Return the (x, y) coordinate for the center point of the cell that contains the specified text.  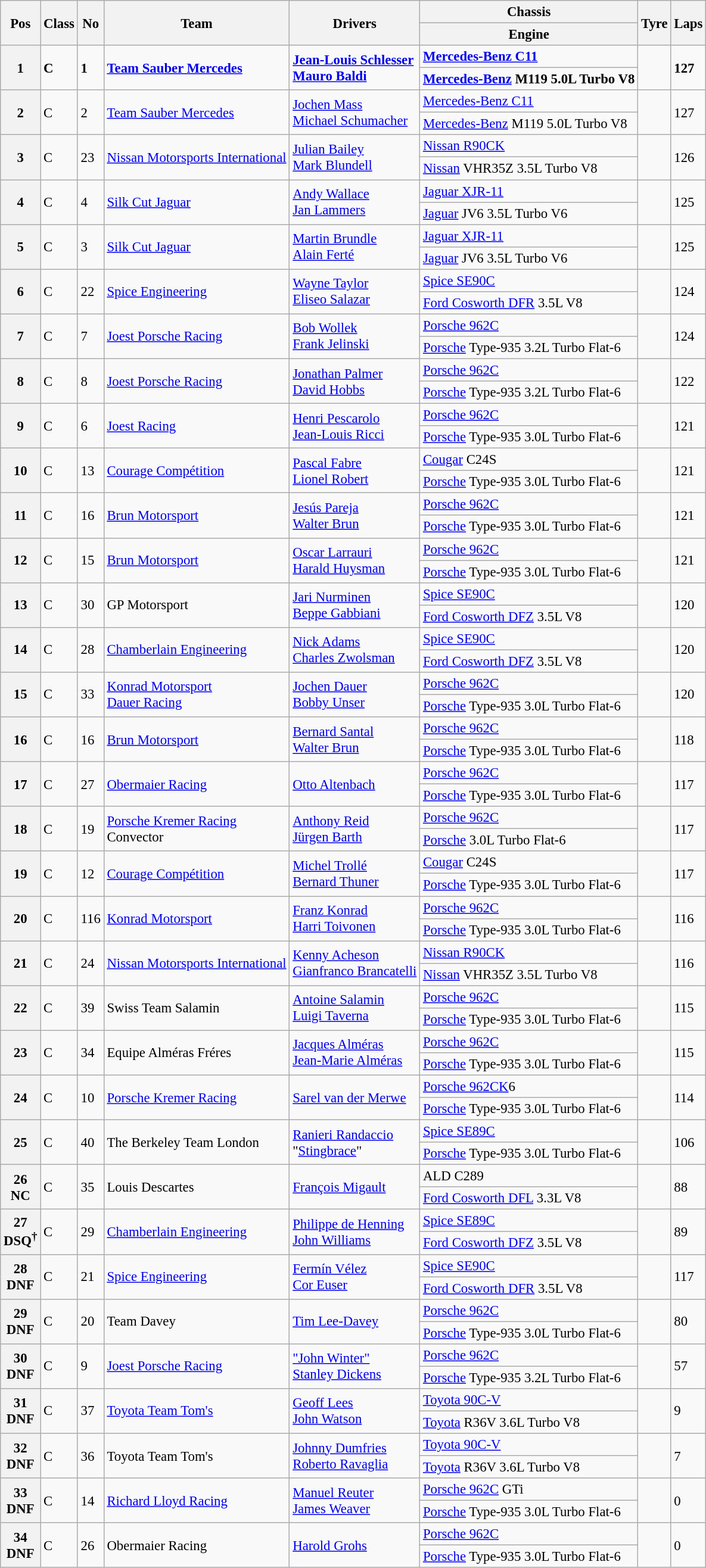
Porsche Kremer Racing Convector (197, 829)
Sarel van der Merwe (355, 1097)
Franz Konrad Harri Toivonen (355, 918)
Ford Cosworth DFL 3.3L V8 (529, 1198)
30 (91, 605)
Jean-Louis Schlesser Mauro Baldi (355, 68)
30DNF (20, 1366)
35 (91, 1187)
Nick Adams Charles Zwolsman (355, 650)
Manuel Reuter James Weaver (355, 1501)
89 (689, 1232)
18 (20, 829)
Jesús Pareja Walter Brun (355, 516)
28DNF (20, 1277)
No (91, 23)
Jacques Alméras Jean-Marie Alméras (355, 1053)
"John Winter" Stanley Dickens (355, 1366)
Laps (689, 23)
27DSQ† (20, 1232)
ALD C289 (529, 1176)
80 (689, 1321)
Julian Bailey Mark Blundell (355, 157)
5 (20, 247)
Porsche 962C GTi (529, 1489)
Porsche 962CK6 (529, 1086)
118 (689, 740)
Richard Lloyd Racing (197, 1501)
Konrad Motorsport (197, 918)
Team (197, 23)
Fermín Vélez Cor Euser (355, 1277)
Andy Wallace Jan Lammers (355, 202)
26NC (20, 1187)
Johnny Dumfries Roberto Ravaglia (355, 1455)
26 (91, 1545)
39 (91, 1008)
Harold Grohs (355, 1545)
Antoine Salamin Luigi Taverna (355, 1008)
Kenny Acheson Gianfranco Brancatelli (355, 964)
Pascal Fabre Lionel Robert (355, 470)
Henri Pescarolo Jean-Louis Ricci (355, 426)
Konrad Motorsport Dauer Racing (197, 694)
29 (91, 1232)
Anthony Reid Jürgen Barth (355, 829)
17 (20, 784)
Philippe de Henning John Williams (355, 1232)
Equipe Alméras Fréres (197, 1053)
Swiss Team Salamin (197, 1008)
114 (689, 1097)
Porsche Kremer Racing (197, 1097)
Jochen Mass Michael Schumacher (355, 112)
Jonathan Palmer David Hobbs (355, 381)
27 (91, 784)
GP Motorsport (197, 605)
Jochen Dauer Bobby Unser (355, 694)
11 (20, 516)
Louis Descartes (197, 1187)
Martin Brundle Alain Ferté (355, 247)
29DNF (20, 1321)
The Berkeley Team London (197, 1142)
Michel Trollé Bernard Thuner (355, 874)
Class (60, 23)
Ranieri Randaccio "Stingbrace" (355, 1142)
40 (91, 1142)
Tyre (654, 23)
33 (91, 694)
Team Davey (197, 1321)
33DNF (20, 1501)
106 (689, 1142)
122 (689, 381)
Wayne Taylor Eliseo Salazar (355, 292)
Otto Altenbach (355, 784)
31DNF (20, 1411)
126 (689, 157)
Joest Racing (197, 426)
François Migault (355, 1187)
Chassis (529, 12)
28 (91, 650)
88 (689, 1187)
Drivers (355, 23)
Porsche 3.0L Turbo Flat-6 (529, 840)
Bernard Santal Walter Brun (355, 740)
Engine (529, 35)
34 (91, 1053)
Oscar Larrauri Harald Huysman (355, 560)
Jari Nurminen Beppe Gabbiani (355, 605)
Bob Wollek Frank Jelinski (355, 336)
32DNF (20, 1455)
Pos (20, 23)
Tim Lee-Davey (355, 1321)
57 (689, 1366)
Geoff Lees John Watson (355, 1411)
36 (91, 1455)
34DNF (20, 1545)
37 (91, 1411)
25 (20, 1142)
